For the text-containing cell, return its midpoint in (x, y) coordinate format. 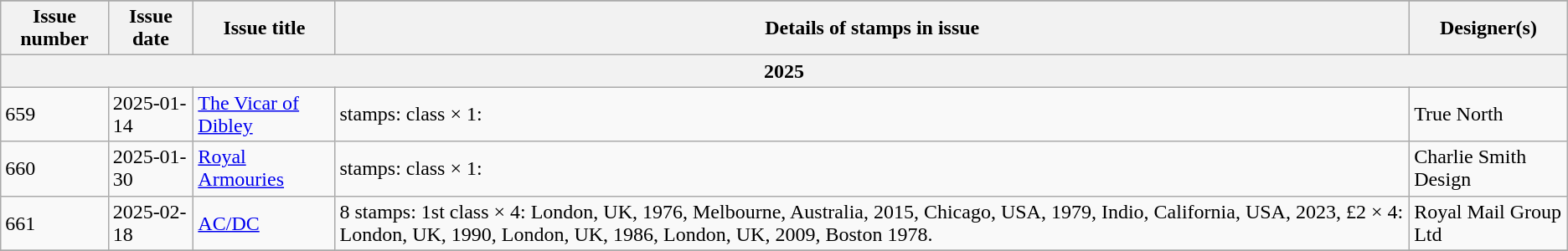
Designer(s) (1489, 28)
659 (54, 114)
Charlie Smith Design (1489, 169)
Royal Mail Group Ltd (1489, 223)
2025 (784, 71)
2025-01-14 (151, 114)
Issue number (54, 28)
2025-02-18 (151, 223)
Details of stamps in issue (873, 28)
Issue date (151, 28)
660 (54, 169)
2025-01-30 (151, 169)
Royal Armouries (265, 169)
The Vicar of Dibley (265, 114)
Issue title (265, 28)
True North (1489, 114)
661 (54, 223)
AC/DC (265, 223)
